Pinpoint the cell where the given text exists, returning its [X, Y] midpoint coordinate. 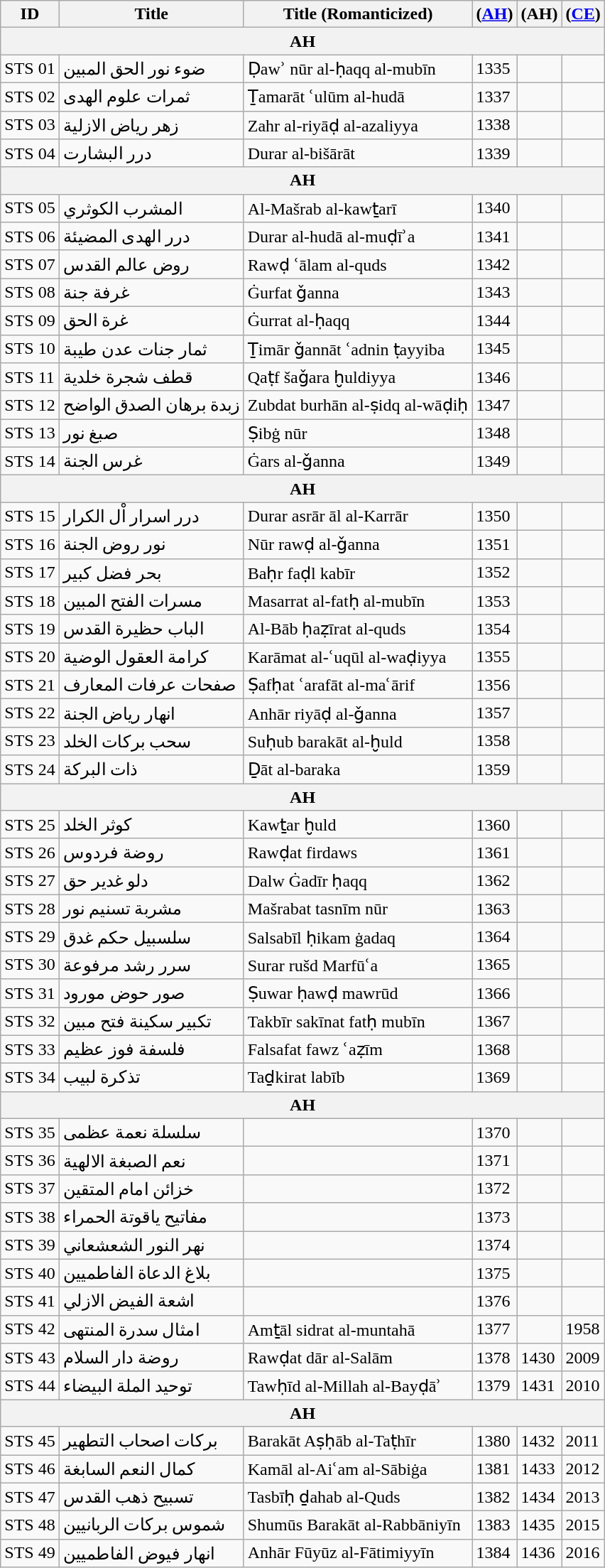
نهر النور الشعشعاني [151, 1245]
2013 [583, 1497]
STS 27 [30, 881]
Nūr rawḍ al-ǧanna [358, 544]
1348 [494, 433]
STS 46 [30, 1469]
STS 04 [30, 153]
بركات اصحاب التطهير [151, 1441]
1430 [540, 1358]
مفاتيح ياقوتة الحمراء [151, 1217]
انهار رياض الجنة [151, 713]
1958 [583, 1329]
Ḍawʾ nūr al-ḥaqq al-mubīn [358, 69]
STS 36 [30, 1161]
Title [151, 14]
انهار فيوض الفاطميين [151, 1553]
غرس الجنة [151, 461]
STS 08 [30, 293]
STS 39 [30, 1245]
Rawḍat dār al-Salām [358, 1358]
STS 22 [30, 713]
سرر رشد مرفوعة [151, 965]
2010 [583, 1385]
مسرات الفتح المبين [151, 601]
1371 [494, 1161]
STS 12 [30, 405]
Durar asrār āl al-Karrār [358, 517]
صبغ نور [151, 433]
درر اسرار اْل الكرار [151, 517]
1382 [494, 1497]
1339 [494, 153]
Karāmat al-ʿuqūl al-waḍiyya [358, 657]
Ḏāt al-baraka [358, 769]
1375 [494, 1273]
STS 10 [30, 349]
1434 [540, 1497]
1368 [494, 1049]
STS 01 [30, 69]
1365 [494, 965]
المشرب الكوثري [151, 208]
STS 06 [30, 237]
STS 34 [30, 1078]
Kamāl al-Aiʿam al-Sābiġa [358, 1469]
1366 [494, 993]
1354 [494, 629]
شموس بركات الربانيين [151, 1525]
Salsabīl ḥikam ġadaq [358, 937]
STS 13 [30, 433]
Durar al-bišārāt [358, 153]
STS 40 [30, 1273]
Tasbīḥ ḏahab al-Quds [358, 1497]
STS 15 [30, 517]
1431 [540, 1385]
STS 38 [30, 1217]
تكبير سكينة فتح مبين [151, 1022]
ID [30, 14]
قطف شجرة خلدية [151, 377]
1357 [494, 713]
STS 11 [30, 377]
1381 [494, 1469]
سلسبيل حكم غدق [151, 937]
تذكرة لبيب [151, 1078]
2016 [583, 1553]
1362 [494, 881]
STS 49 [30, 1553]
Masarrat al-fatḥ al-mubīn [358, 601]
STS 09 [30, 320]
1341 [494, 237]
1356 [494, 685]
STS 41 [30, 1302]
STS 25 [30, 825]
كرامة العقول الوضية [151, 657]
STS 37 [30, 1189]
دلو غدير حق [151, 881]
درر الهدى المضيئة [151, 237]
STS 26 [30, 853]
زبدة برهان الصدق الواضح [151, 405]
Ṣibġ nūr [358, 433]
1343 [494, 293]
1359 [494, 769]
1344 [494, 320]
الباب حظيرة القدس [151, 629]
Ġurrat al-ḥaqq [358, 320]
Anhār Fūyūz al-Fātimiyyīn [358, 1553]
STS 20 [30, 657]
Mašrabat tasnīm nūr [358, 909]
صفحات عرفات المعارف [151, 685]
Takbīr sakīnat fatḥ mubīn [358, 1022]
1432 [540, 1441]
Durar al-hudā al-muḍīʾa [358, 237]
1358 [494, 741]
Taḏkirat labīb [358, 1078]
1363 [494, 909]
Amṯāl sidrat al-muntahā [358, 1329]
تسبيح ذهب القدس [151, 1497]
Ṣafḥat ʿarafāt al-maʿārif [358, 685]
روضة فردوس [151, 853]
درر البشارت [151, 153]
Title (Romanticized) [358, 14]
Ṣuwar ḥawḍ mawrūd [358, 993]
Ġars al-ǧanna [358, 461]
STS 23 [30, 741]
كمال النعم السابغة [151, 1469]
Surar rušd Marfūʿa [358, 965]
1350 [494, 517]
غرة الحق [151, 320]
Zubdat burhān al-ṣidq al-wāḍiḥ [358, 405]
1370 [494, 1132]
STS 05 [30, 208]
Ġurfat ǧanna [358, 293]
(CE) [583, 14]
خزائن امام المتقين [151, 1189]
1349 [494, 461]
مشربة تسنيم نور [151, 909]
بحر فضل كبير [151, 573]
ثمرات علوم الهدى [151, 97]
1353 [494, 601]
1346 [494, 377]
2011 [583, 1441]
Barakāt Aṣḥāb al-Taṭhīr [358, 1441]
Shumūs Barakāt al-Rabbāniyīn [358, 1525]
STS 18 [30, 601]
اشعة الفيض الازلي [151, 1302]
1351 [494, 544]
امثال سدرة المنتهى [151, 1329]
كوثر الخلد [151, 825]
سلسلة نعمة عظمى [151, 1132]
ضوء نور الحق المبين [151, 69]
STS 21 [30, 685]
Ṯamarāt ʿulūm al-hudā [358, 97]
Rawḍat firdaws [358, 853]
STS 16 [30, 544]
1355 [494, 657]
Anhār riyāḍ al-ǧanna [358, 713]
1433 [540, 1469]
فلسفة فوز عظيم [151, 1049]
Dalw Ġadīr ḥaqq [358, 881]
STS 43 [30, 1358]
غرفة جنة [151, 293]
2015 [583, 1525]
STS 42 [30, 1329]
1345 [494, 349]
Al-Bāb ḥaẓīrat al-quds [358, 629]
STS 28 [30, 909]
1338 [494, 125]
نور روض الجنة [151, 544]
1361 [494, 853]
1374 [494, 1245]
بلاغ الدعاة الفاطميين [151, 1273]
STS 48 [30, 1525]
1380 [494, 1441]
1364 [494, 937]
STS 35 [30, 1132]
1376 [494, 1302]
2012 [583, 1469]
1373 [494, 1217]
ذات البركة [151, 769]
صور حوض مورود [151, 993]
1377 [494, 1329]
STS 19 [30, 629]
STS 17 [30, 573]
Rawḍ ʿālam al-quds [358, 264]
1383 [494, 1525]
روض عالم القدس [151, 264]
STS 33 [30, 1049]
STS 24 [30, 769]
Qaṭf šaǧara ḫuldiyya [358, 377]
STS 02 [30, 97]
نعم الصبغة الالهية [151, 1161]
Baḥr faḍl kabīr [358, 573]
1378 [494, 1358]
1340 [494, 208]
Ṯimār ǧannāt ʿadnin ṭayyiba [358, 349]
1337 [494, 97]
سحب بركات الخلد [151, 741]
1342 [494, 264]
Falsafat fawz ʿaẓīm [358, 1049]
1367 [494, 1022]
1360 [494, 825]
روضة دار السلام [151, 1358]
STS 31 [30, 993]
1352 [494, 573]
STS 29 [30, 937]
STS 44 [30, 1385]
Kawṯar ḫuld [358, 825]
1347 [494, 405]
STS 47 [30, 1497]
Suḥub barakāt al-ḫuld [358, 741]
STS 03 [30, 125]
STS 14 [30, 461]
زهر رياض الازلية [151, 125]
1384 [494, 1553]
Al-Mašrab al-kawṯarī [358, 208]
STS 32 [30, 1022]
1435 [540, 1525]
STS 45 [30, 1441]
ثمار جنات عدن طيبة [151, 349]
1436 [540, 1553]
STS 30 [30, 965]
Tawḥīd al-Millah al-Bayḍāʾ [358, 1385]
1369 [494, 1078]
1335 [494, 69]
1379 [494, 1385]
توحيد الملة البيضاء [151, 1385]
STS 07 [30, 264]
1372 [494, 1189]
2009 [583, 1358]
Zahr al-riyāḍ al-azaliyya [358, 125]
